Provide the [x, y] coordinate of the cell's center where the given text is located.  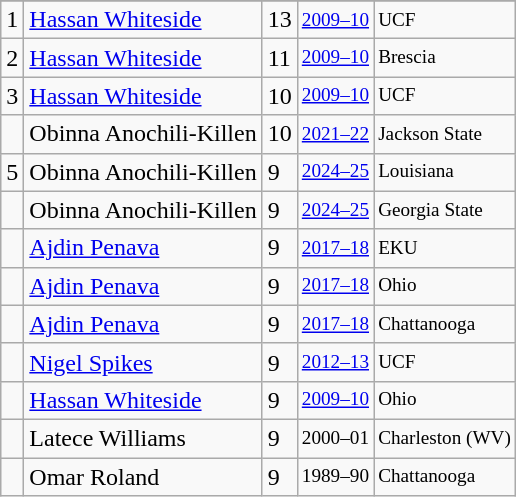
Jackson State [445, 134]
5 [12, 172]
Omar Roland [143, 477]
Brescia [445, 58]
2000–01 [335, 438]
3 [12, 96]
Charleston (WV) [445, 438]
13 [280, 20]
Nigel Spikes [143, 362]
EKU [445, 248]
2021–22 [335, 134]
11 [280, 58]
1 [12, 20]
Georgia State [445, 210]
2 [12, 58]
Latece Williams [143, 438]
2012–13 [335, 362]
1989–90 [335, 477]
Louisiana [445, 172]
